Return [X, Y] of the center of cell containing provided text 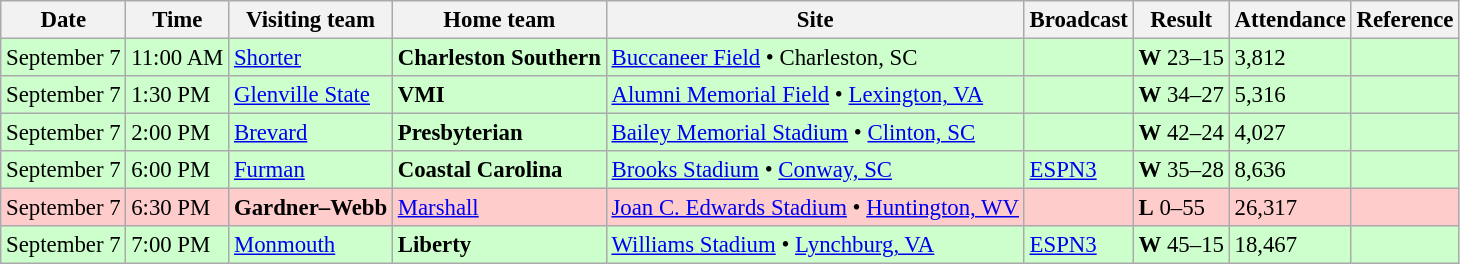
Time [178, 20]
6:00 PM [178, 170]
W 42–24 [1181, 133]
Alumni Memorial Field • Lexington, VA [815, 95]
W 45–15 [1181, 245]
Joan C. Edwards Stadium • Huntington, WV [815, 208]
Date [64, 20]
Presbyterian [499, 133]
W 35–28 [1181, 170]
11:00 AM [178, 58]
Attendance [1290, 20]
Charleston Southern [499, 58]
Result [1181, 20]
Marshall [499, 208]
Gardner–Webb [311, 208]
VMI [499, 95]
1:30 PM [178, 95]
4,027 [1290, 133]
Furman [311, 170]
W 34–27 [1181, 95]
Monmouth [311, 245]
3,812 [1290, 58]
L 0–55 [1181, 208]
Buccaneer Field • Charleston, SC [815, 58]
W 23–15 [1181, 58]
Shorter [311, 58]
Liberty [499, 245]
Site [815, 20]
Bailey Memorial Stadium • Clinton, SC [815, 133]
Broadcast [1078, 20]
Williams Stadium • Lynchburg, VA [815, 245]
26,317 [1290, 208]
Reference [1405, 20]
Home team [499, 20]
7:00 PM [178, 245]
Glenville State [311, 95]
Visiting team [311, 20]
Brooks Stadium • Conway, SC [815, 170]
8,636 [1290, 170]
Brevard [311, 133]
6:30 PM [178, 208]
18,467 [1290, 245]
Coastal Carolina [499, 170]
2:00 PM [178, 133]
5,316 [1290, 95]
